Extract the [x, y] coordinate from the center of the cell holding the provided text.  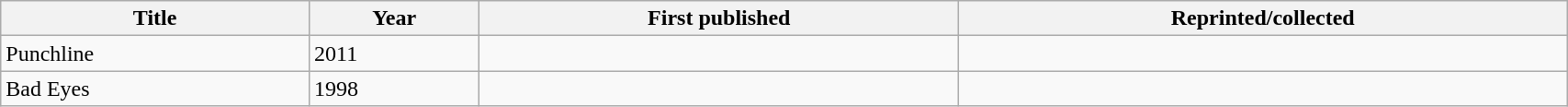
First published [719, 18]
1998 [395, 89]
Year [395, 18]
Bad Eyes [155, 89]
2011 [395, 53]
Reprinted/collected [1263, 18]
Punchline [155, 53]
Title [155, 18]
